Determine the [X, Y] coordinate at the center of the cell enclosing the given text.  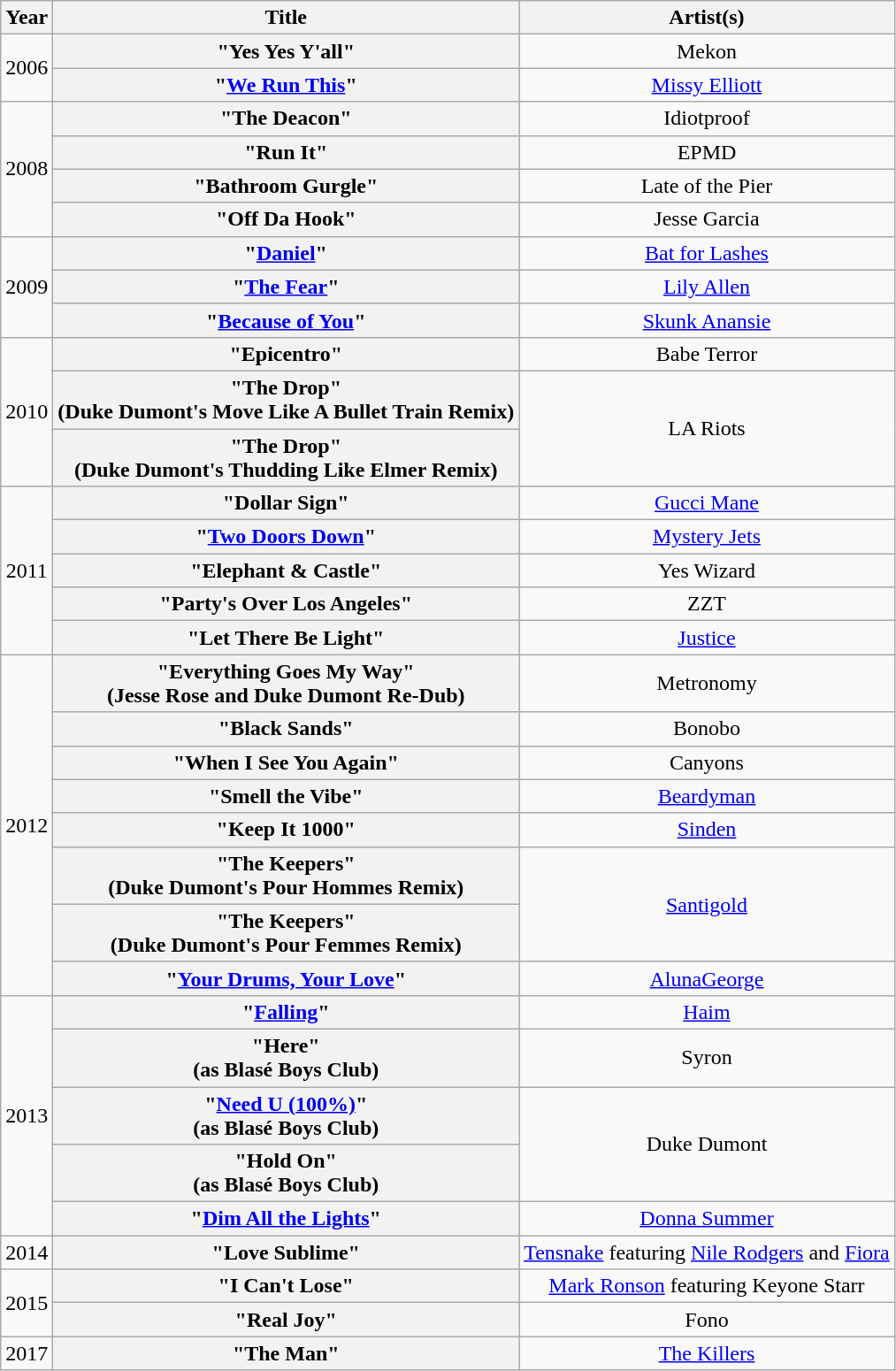
2012 [27, 825]
"When I See You Again" [287, 762]
"Falling" [287, 1012]
Santigold [708, 904]
AlunaGeorge [708, 978]
"Party's Over Los Angeles" [287, 604]
"Smell the Vibe" [287, 796]
2014 [27, 1252]
"The Keepers"(Duke Dumont's Pour Femmes Remix) [287, 932]
"Love Sublime" [287, 1252]
Jesse Garcia [708, 219]
Canyons [708, 762]
2010 [27, 411]
"I Can't Lose" [287, 1286]
"The Deacon" [287, 119]
2006 [27, 68]
"Dollar Sign" [287, 503]
Haim [708, 1012]
EPMD [708, 152]
"Two Doors Down" [287, 537]
"Let There Be Light" [287, 638]
Donna Summer [708, 1219]
2008 [27, 169]
ZZT [708, 604]
Syron [708, 1058]
"Run It" [287, 152]
Artist(s) [708, 18]
"Your Drums, Your Love" [287, 978]
"Off Da Hook" [287, 219]
2009 [27, 287]
Year [27, 18]
"Black Sands" [287, 729]
Idiotproof [708, 119]
"Epicentro" [287, 354]
"The Keepers"(Duke Dumont's Pour Hommes Remix) [287, 876]
"The Fear" [287, 287]
"Bathroom Gurgle" [287, 186]
Mekon [708, 51]
"Dim All the Lights" [287, 1219]
Lily Allen [708, 287]
"The Drop"(Duke Dumont's Thudding Like Elmer Remix) [287, 456]
"The Drop"(Duke Dumont's Move Like A Bullet Train Remix) [287, 400]
"Daniel" [287, 253]
"The Man" [287, 1353]
Beardyman [708, 796]
Sinden [708, 830]
"Keep It 1000" [287, 830]
Justice [708, 638]
Fono [708, 1320]
2011 [27, 571]
Skunk Anansie [708, 320]
"Everything Goes My Way"(Jesse Rose and Duke Dumont Re-Dub) [287, 683]
Metronomy [708, 683]
"We Run This" [287, 85]
Missy Elliott [708, 85]
Title [287, 18]
Bat for Lashes [708, 253]
LA Riots [708, 428]
"Real Joy" [287, 1320]
The Killers [708, 1353]
2015 [27, 1303]
"Yes Yes Y'all" [287, 51]
"Hold On"(as Blasé Boys Club) [287, 1173]
"Elephant & Castle" [287, 571]
Mark Ronson featuring Keyone Starr [708, 1286]
Duke Dumont [708, 1144]
"Because of You" [287, 320]
"Here"(as Blasé Boys Club) [287, 1058]
2013 [27, 1114]
Yes Wizard [708, 571]
Tensnake featuring Nile Rodgers and Fiora [708, 1252]
Babe Terror [708, 354]
Gucci Mane [708, 503]
Bonobo [708, 729]
"Need U (100%)"(as Blasé Boys Club) [287, 1114]
Mystery Jets [708, 537]
Late of the Pier [708, 186]
2017 [27, 1353]
